Output the [x, y] coordinate of the center of the cell containing the given text.  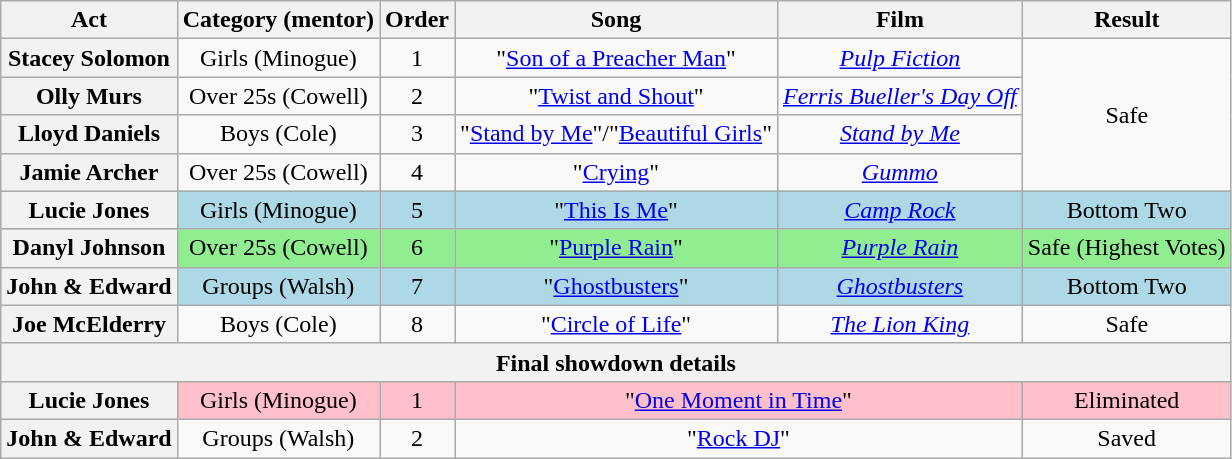
3 [418, 134]
"Crying" [616, 172]
Ghostbusters [900, 286]
4 [418, 172]
6 [418, 248]
Final showdown details [616, 362]
Stacey Solomon [89, 58]
Joe McElderry [89, 324]
"Ghostbusters" [616, 286]
Olly Murs [89, 96]
Stand by Me [900, 134]
The Lion King [900, 324]
"Purple Rain" [616, 248]
"Rock DJ" [739, 438]
"Twist and Shout" [616, 96]
Act [89, 20]
Category (mentor) [278, 20]
7 [418, 286]
Result [1126, 20]
Safe (Highest Votes) [1126, 248]
"Stand by Me"/"Beautiful Girls" [616, 134]
Danyl Johnson [89, 248]
5 [418, 210]
8 [418, 324]
Saved [1126, 438]
Camp Rock [900, 210]
Song [616, 20]
Film [900, 20]
Jamie Archer [89, 172]
"Circle of Life" [616, 324]
Purple Rain [900, 248]
Gummo [900, 172]
Order [418, 20]
"Son of a Preacher Man" [616, 58]
"This Is Me" [616, 210]
Ferris Bueller's Day Off [900, 96]
Pulp Fiction [900, 58]
Lloyd Daniels [89, 134]
Eliminated [1126, 400]
"One Moment in Time" [739, 400]
